Detect which cell encompasses the target text, then output its [X, Y] center coordinate. 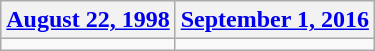
August 22, 1998 [88, 20]
September 1, 2016 [274, 20]
